Provide the [X, Y] coordinate of the cell's center where the given text is located.  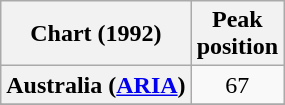
Chart (1992) [96, 34]
Peakposition [237, 34]
67 [237, 85]
Australia (ARIA) [96, 85]
